Provide the [x, y] coordinate of the cell's center where the given text is located.  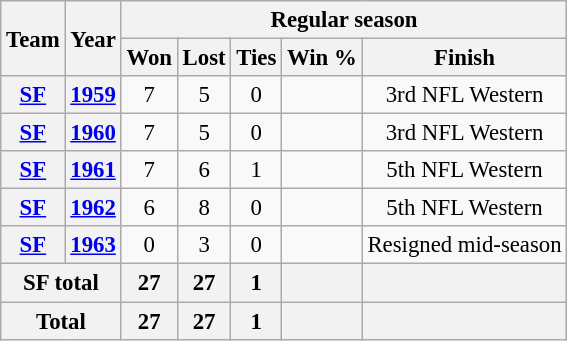
1959 [93, 95]
1962 [93, 208]
1963 [93, 245]
Win % [322, 58]
Team [33, 38]
1960 [93, 133]
8 [204, 208]
1961 [93, 170]
Lost [204, 58]
Finish [464, 58]
Ties [256, 58]
Regular season [344, 20]
Year [93, 38]
Won [149, 58]
SF total [61, 283]
Resigned mid-season [464, 245]
Total [61, 321]
3 [204, 245]
